Provide the [X, Y] coordinate of the cell's center where the given text is located.  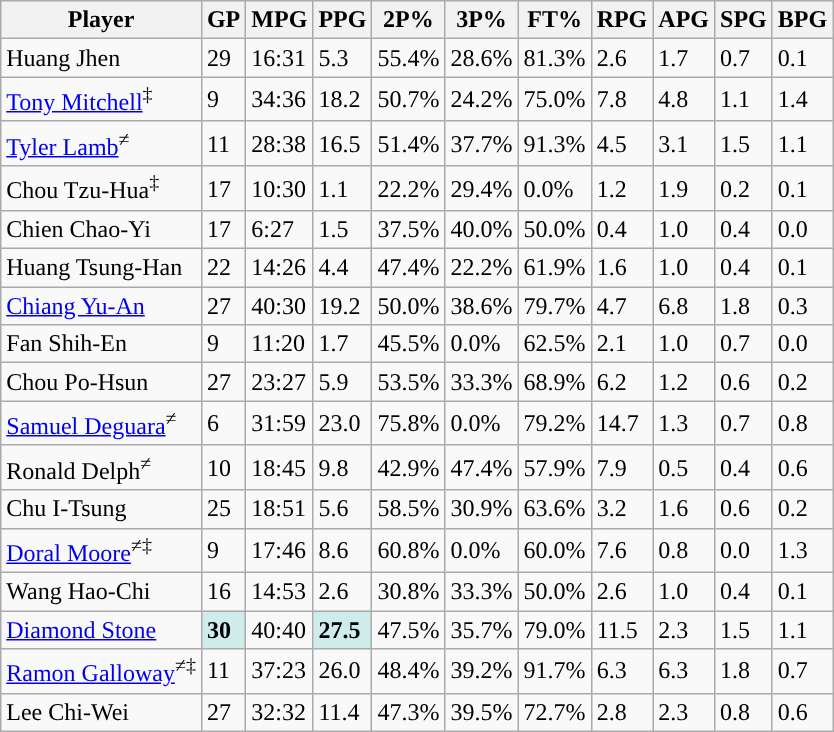
Fan Shih-En [102, 344]
16 [223, 592]
11:20 [280, 344]
2.8 [622, 712]
29 [223, 58]
3P% [482, 20]
40:30 [280, 306]
39.5% [482, 712]
APG [684, 20]
Chien Chao-Yi [102, 230]
68.9% [554, 382]
81.3% [554, 58]
BPG [802, 20]
Diamond Stone [102, 630]
4.5 [622, 144]
25 [223, 509]
Huang Jhen [102, 58]
RPG [622, 20]
30.8% [408, 592]
61.9% [554, 268]
2.1 [622, 344]
Chu I-Tsung [102, 509]
Wang Hao-Chi [102, 592]
58.5% [408, 509]
18:51 [280, 509]
60.0% [554, 550]
19.2 [342, 306]
Tyler Lamb≠ [102, 144]
14.7 [622, 424]
22 [223, 268]
Ramon Galloway≠‡ [102, 672]
24.2% [482, 100]
10:30 [280, 188]
17:46 [280, 550]
Samuel Deguara≠ [102, 424]
9.8 [342, 468]
39.2% [482, 672]
50.7% [408, 100]
40.0% [482, 230]
10 [223, 468]
8.6 [342, 550]
Huang Tsung-Han [102, 268]
35.7% [482, 630]
MPG [280, 20]
37.7% [482, 144]
Doral Moore≠‡ [102, 550]
91.3% [554, 144]
23:27 [280, 382]
11.5 [622, 630]
47.3% [408, 712]
3.2 [622, 509]
7.6 [622, 550]
Chou Tzu-Hua‡ [102, 188]
27.5 [342, 630]
63.6% [554, 509]
16:31 [280, 58]
34:36 [280, 100]
75.0% [554, 100]
47.5% [408, 630]
7.9 [622, 468]
14:53 [280, 592]
72.7% [554, 712]
0.3 [802, 306]
16.5 [342, 144]
Lee Chi-Wei [102, 712]
Player [102, 20]
79.7% [554, 306]
0.5 [684, 468]
38.6% [482, 306]
79.0% [554, 630]
29.4% [482, 188]
4.8 [684, 100]
11.4 [342, 712]
62.5% [554, 344]
2P% [408, 20]
Chiang Yu-An [102, 306]
PPG [342, 20]
Chou Po-Hsun [102, 382]
57.9% [554, 468]
6.8 [684, 306]
75.8% [408, 424]
6:27 [280, 230]
Ronald Delph≠ [102, 468]
4.4 [342, 268]
1.9 [684, 188]
28:38 [280, 144]
26.0 [342, 672]
40:40 [280, 630]
18:45 [280, 468]
GP [223, 20]
6 [223, 424]
SPG [744, 20]
32:32 [280, 712]
37:23 [280, 672]
18.2 [342, 100]
FT% [554, 20]
60.8% [408, 550]
51.4% [408, 144]
91.7% [554, 672]
53.5% [408, 382]
28.6% [482, 58]
30.9% [482, 509]
5.9 [342, 382]
4.7 [622, 306]
37.5% [408, 230]
5.6 [342, 509]
45.5% [408, 344]
14:26 [280, 268]
Tony Mitchell‡ [102, 100]
30 [223, 630]
5.3 [342, 58]
1.4 [802, 100]
55.4% [408, 58]
42.9% [408, 468]
79.2% [554, 424]
23.0 [342, 424]
6.2 [622, 382]
48.4% [408, 672]
7.8 [622, 100]
3.1 [684, 144]
31:59 [280, 424]
